Return [x, y] of the center of cell containing provided text 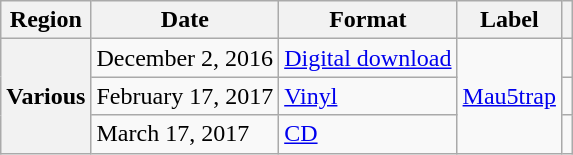
Various [46, 96]
Format [368, 20]
February 17, 2017 [185, 96]
December 2, 2016 [185, 58]
CD [368, 134]
Mau5trap [509, 96]
March 17, 2017 [185, 134]
Digital download [368, 58]
Label [509, 20]
Date [185, 20]
Vinyl [368, 96]
Region [46, 20]
